Capture the cell that displays the provided text and extract its (x, y) central coordinate. 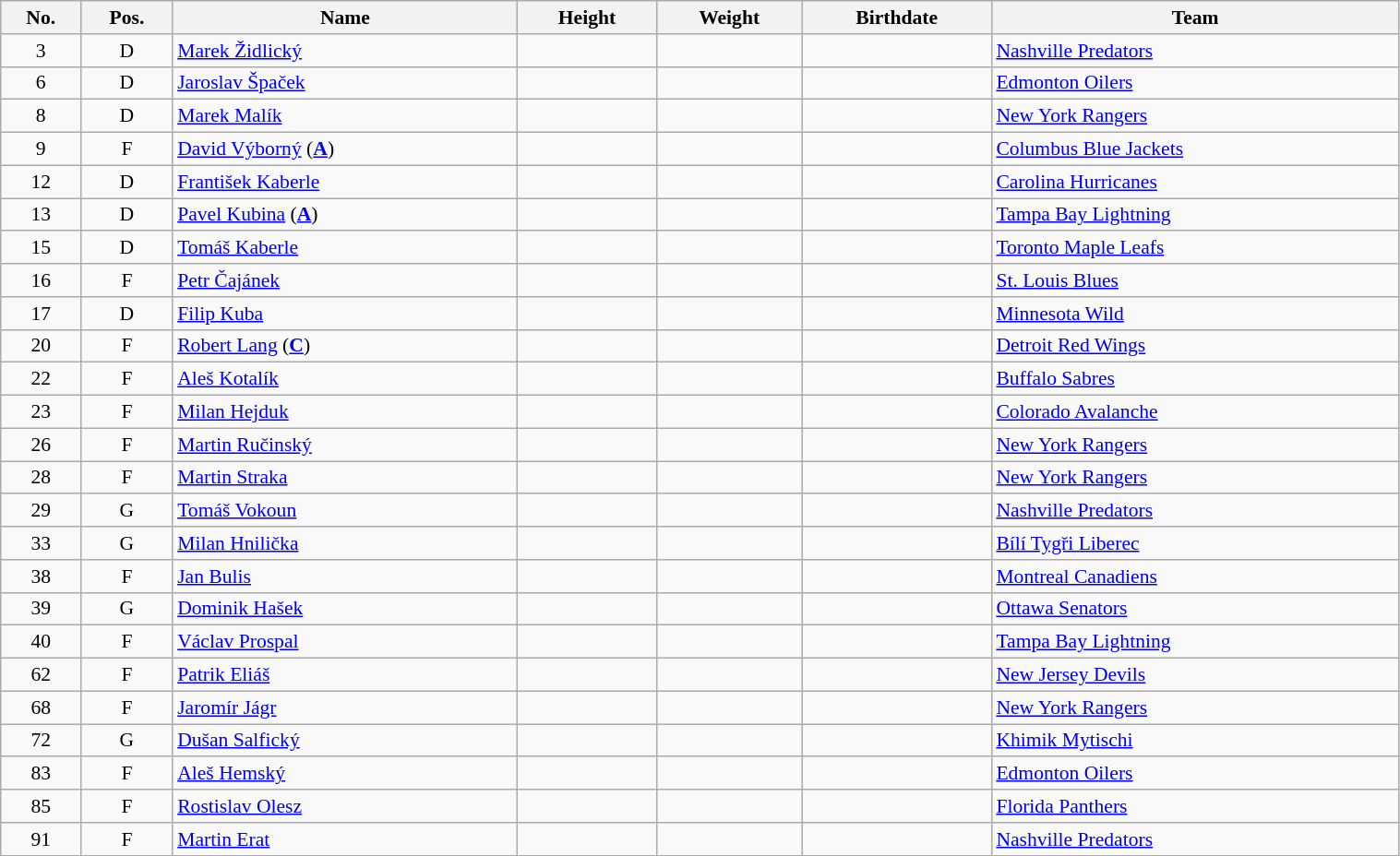
Buffalo Sabres (1195, 379)
26 (41, 445)
Birthdate (897, 18)
New Jersey Devils (1195, 675)
Dominik Hašek (345, 609)
28 (41, 478)
František Kaberle (345, 182)
Petr Čajánek (345, 280)
Aleš Kotalík (345, 379)
Milan Hejduk (345, 412)
Weight (729, 18)
Bílí Tygři Liberec (1195, 543)
Team (1195, 18)
Toronto Maple Leafs (1195, 248)
David Výborný (A) (345, 149)
Detroit Red Wings (1195, 346)
Montreal Canadiens (1195, 577)
16 (41, 280)
Height (587, 18)
9 (41, 149)
Name (345, 18)
Khimik Mytischi (1195, 741)
Jaroslav Špaček (345, 83)
3 (41, 51)
38 (41, 577)
Aleš Hemský (345, 774)
Ottawa Senators (1195, 609)
Pavel Kubina (A) (345, 215)
No. (41, 18)
15 (41, 248)
Tomáš Kaberle (345, 248)
72 (41, 741)
Patrik Eliáš (345, 675)
68 (41, 707)
22 (41, 379)
Florida Panthers (1195, 806)
8 (41, 116)
Martin Straka (345, 478)
Jan Bulis (345, 577)
Minnesota Wild (1195, 314)
20 (41, 346)
40 (41, 642)
83 (41, 774)
Colorado Avalanche (1195, 412)
Milan Hnilička (345, 543)
St. Louis Blues (1195, 280)
Jaromír Jágr (345, 707)
91 (41, 839)
62 (41, 675)
12 (41, 182)
85 (41, 806)
33 (41, 543)
Martin Erat (345, 839)
Dušan Salfický (345, 741)
13 (41, 215)
6 (41, 83)
Marek Malík (345, 116)
23 (41, 412)
Carolina Hurricanes (1195, 182)
Václav Prospal (345, 642)
Pos. (127, 18)
39 (41, 609)
17 (41, 314)
Martin Ručinský (345, 445)
Columbus Blue Jackets (1195, 149)
Marek Židlický (345, 51)
Filip Kuba (345, 314)
29 (41, 511)
Rostislav Olesz (345, 806)
Tomáš Vokoun (345, 511)
Robert Lang (C) (345, 346)
